Identify which cell holds the provided text, then report its (X, Y) central coordinate. 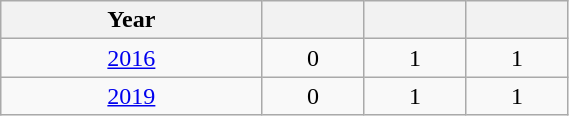
2019 (132, 96)
Year (132, 20)
2016 (132, 58)
